Locate the cell with the specified text and output its [x, y] center coordinate. 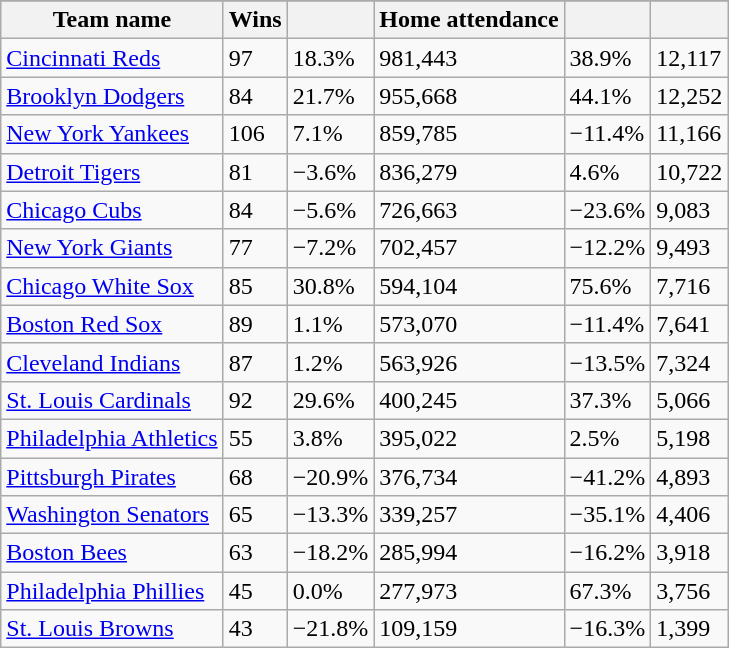
−21.8% [330, 629]
3,918 [690, 553]
Chicago White Sox [112, 286]
−3.6% [330, 172]
Home attendance [469, 20]
109,159 [469, 629]
Cleveland Indians [112, 362]
65 [255, 515]
44.1% [608, 96]
Washington Senators [112, 515]
−35.1% [608, 515]
7,716 [690, 286]
10,722 [690, 172]
38.9% [608, 58]
4,893 [690, 477]
45 [255, 591]
Team name [112, 20]
43 [255, 629]
4,406 [690, 515]
836,279 [469, 172]
5,198 [690, 438]
573,070 [469, 324]
37.3% [608, 400]
7,324 [690, 362]
1.2% [330, 362]
3,756 [690, 591]
Cincinnati Reds [112, 58]
−16.3% [608, 629]
594,104 [469, 286]
−20.9% [330, 477]
9,493 [690, 248]
55 [255, 438]
−41.2% [608, 477]
395,022 [469, 438]
106 [255, 134]
New York Giants [112, 248]
7,641 [690, 324]
85 [255, 286]
−23.6% [608, 210]
5,066 [690, 400]
726,663 [469, 210]
−5.6% [330, 210]
Detroit Tigers [112, 172]
702,457 [469, 248]
4.6% [608, 172]
−7.2% [330, 248]
21.7% [330, 96]
−12.2% [608, 248]
1,399 [690, 629]
Boston Bees [112, 553]
−16.2% [608, 553]
97 [255, 58]
12,117 [690, 58]
67.3% [608, 591]
981,443 [469, 58]
89 [255, 324]
75.6% [608, 286]
0.0% [330, 591]
87 [255, 362]
St. Louis Cardinals [112, 400]
400,245 [469, 400]
81 [255, 172]
Wins [255, 20]
−18.2% [330, 553]
92 [255, 400]
Boston Red Sox [112, 324]
Philadelphia Phillies [112, 591]
277,973 [469, 591]
285,994 [469, 553]
376,734 [469, 477]
Brooklyn Dodgers [112, 96]
339,257 [469, 515]
12,252 [690, 96]
Chicago Cubs [112, 210]
11,166 [690, 134]
St. Louis Browns [112, 629]
Philadelphia Athletics [112, 438]
Pittsburgh Pirates [112, 477]
563,926 [469, 362]
68 [255, 477]
77 [255, 248]
63 [255, 553]
955,668 [469, 96]
30.8% [330, 286]
29.6% [330, 400]
9,083 [690, 210]
3.8% [330, 438]
−13.3% [330, 515]
1.1% [330, 324]
18.3% [330, 58]
859,785 [469, 134]
−13.5% [608, 362]
7.1% [330, 134]
New York Yankees [112, 134]
2.5% [608, 438]
